Find where the given text appears and provide that cell's center as (x, y) coordinate. 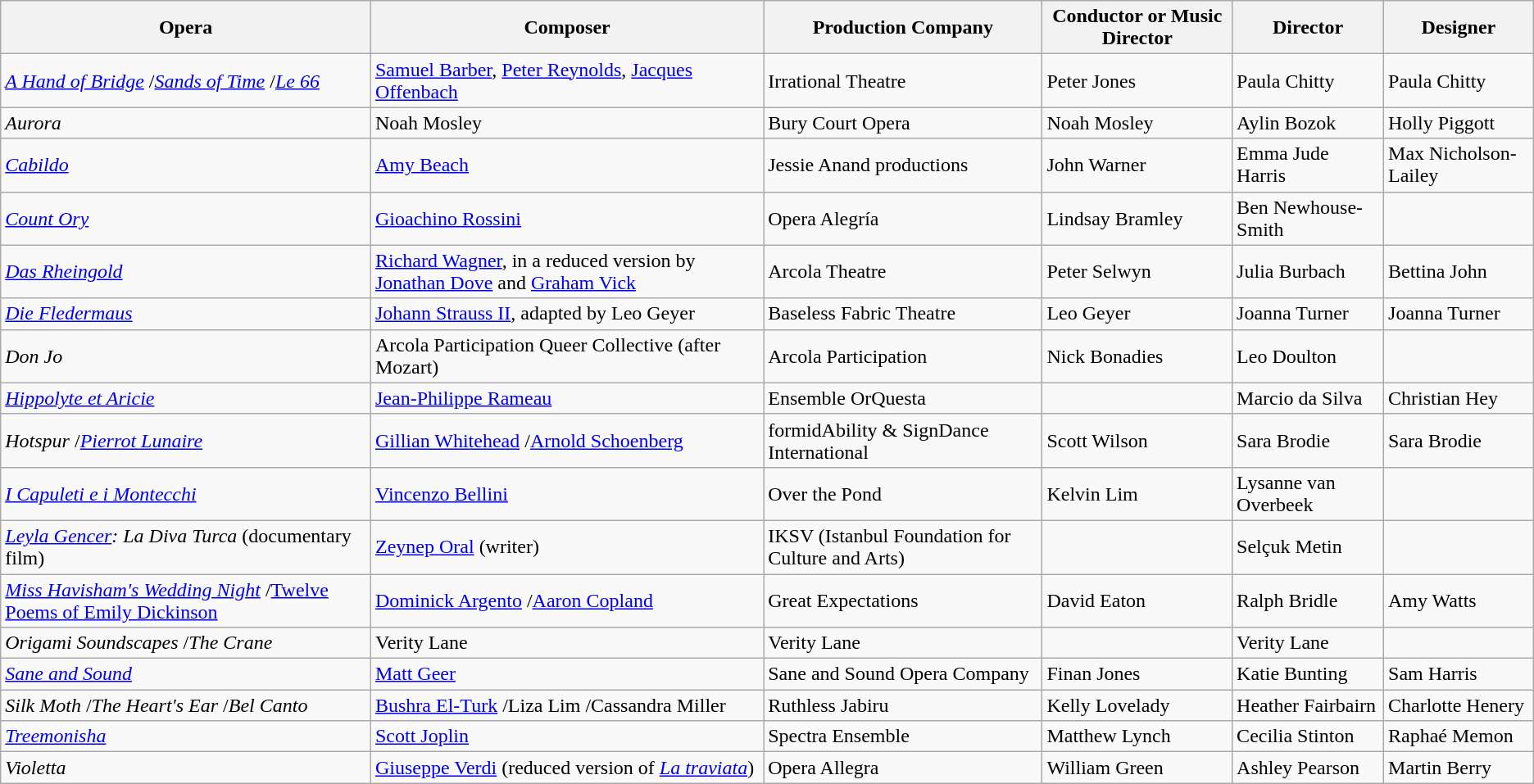
Dominick Argento /Aaron Copland (567, 600)
A Hand of Bridge /Sands of Time /Le 66 (186, 80)
Max Nicholson-Lailey (1459, 165)
Leo Geyer (1137, 314)
formidAbility & SignDance International (903, 441)
Heather Fairbairn (1308, 705)
Hippolyte et Aricie (186, 398)
Treemonisha (186, 736)
Holly Piggott (1459, 123)
IKSV (Istanbul Foundation for Culture and Arts) (903, 547)
Amy Beach (567, 165)
Selçuk Metin (1308, 547)
Giuseppe Verdi (reduced version of La traviata) (567, 768)
Christian Hey (1459, 398)
Composer (567, 28)
Martin Berry (1459, 768)
Cecilia Stinton (1308, 736)
Arcola Participation (903, 356)
Origami Soundscapes /The Crane (186, 643)
Peter Selwyn (1137, 272)
Nick Bonadies (1137, 356)
Scott Joplin (567, 736)
Count Ory (186, 218)
Sane and Sound (186, 674)
Bettina John (1459, 272)
Scott Wilson (1137, 441)
Violetta (186, 768)
Cabildo (186, 165)
Amy Watts (1459, 600)
I Capuleti e i Montecchi (186, 493)
Das Rheingold (186, 272)
Charlotte Henery (1459, 705)
Opera Allegra (903, 768)
Ben Newhouse-Smith (1308, 218)
Ralph Bridle (1308, 600)
Aylin Bozok (1308, 123)
Miss Havisham's Wedding Night /Twelve Poems of Emily Dickinson (186, 600)
Ashley Pearson (1308, 768)
Aurora (186, 123)
Baseless Fabric Theatre (903, 314)
Marcio da Silva (1308, 398)
Finan Jones (1137, 674)
Matthew Lynch (1137, 736)
Ruthless Jabiru (903, 705)
Director (1308, 28)
Leo Doulton (1308, 356)
Sam Harris (1459, 674)
David Eaton (1137, 600)
Gioachino Rossini (567, 218)
Matt Geer (567, 674)
Kelvin Lim (1137, 493)
Johann Strauss II, adapted by Leo Geyer (567, 314)
Kelly Lovelady (1137, 705)
Ensemble OrQuesta (903, 398)
Designer (1459, 28)
Peter Jones (1137, 80)
Jean-Philippe Rameau (567, 398)
Julia Burbach (1308, 272)
Arcola Participation Queer Collective (after Mozart) (567, 356)
Gillian Whitehead /Arnold Schoenberg (567, 441)
Lindsay Bramley (1137, 218)
Samuel Barber, Peter Reynolds, Jacques Offenbach (567, 80)
Don Jo (186, 356)
Opera (186, 28)
Die Fledermaus (186, 314)
Emma Jude Harris (1308, 165)
Vincenzo Bellini (567, 493)
Richard Wagner, in a reduced version by Jonathan Dove and Graham Vick (567, 272)
Silk Moth /The Heart's Ear /Bel Canto (186, 705)
Katie Bunting (1308, 674)
Raphaé Memon (1459, 736)
Conductor or Music Director (1137, 28)
Zeynep Oral (writer) (567, 547)
Production Company (903, 28)
John Warner (1137, 165)
Arcola Theatre (903, 272)
Bushra El-Turk /Liza Lim /Cassandra Miller (567, 705)
Bury Court Opera (903, 123)
William Green (1137, 768)
Sane and Sound Opera Company (903, 674)
Lysanne van Overbeek (1308, 493)
Over the Pond (903, 493)
Great Expectations (903, 600)
Jessie Anand productions (903, 165)
Spectra Ensemble (903, 736)
Opera Alegría (903, 218)
Hotspur /Pierrot Lunaire (186, 441)
Leyla Gencer: La Diva Turca (documentary film) (186, 547)
Irrational Theatre (903, 80)
